Scan for the cell matching the given text and deliver its (x, y) coordinate at center. 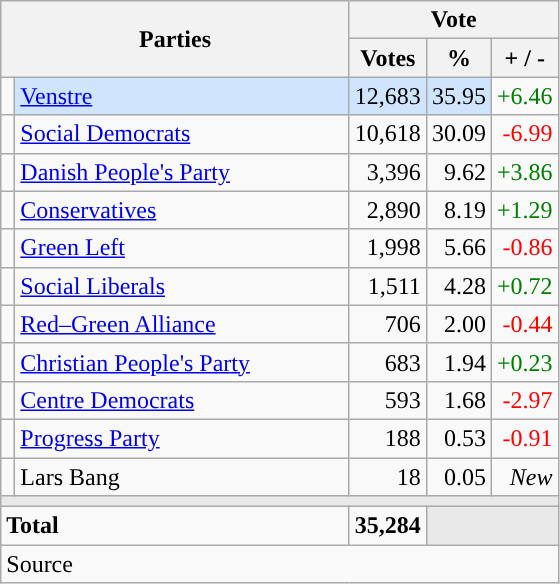
Green Left (182, 248)
1.68 (458, 400)
0.05 (458, 477)
10,618 (388, 134)
Total (176, 526)
-0.44 (524, 324)
+6.46 (524, 96)
Progress Party (182, 438)
+0.72 (524, 286)
35.95 (458, 96)
4.28 (458, 286)
Danish People's Party (182, 172)
3,396 (388, 172)
Votes (388, 58)
Social Democrats (182, 134)
+3.86 (524, 172)
2.00 (458, 324)
+ / - (524, 58)
0.53 (458, 438)
Red–Green Alliance (182, 324)
2,890 (388, 210)
-6.99 (524, 134)
Source (280, 564)
1.94 (458, 362)
Lars Bang (182, 477)
12,683 (388, 96)
-0.86 (524, 248)
Christian People's Party (182, 362)
Venstre (182, 96)
Centre Democrats (182, 400)
+0.23 (524, 362)
Conservatives (182, 210)
Parties (176, 39)
-0.91 (524, 438)
-2.97 (524, 400)
1,998 (388, 248)
5.66 (458, 248)
30.09 (458, 134)
18 (388, 477)
1,511 (388, 286)
New (524, 477)
+1.29 (524, 210)
593 (388, 400)
706 (388, 324)
Vote (454, 20)
9.62 (458, 172)
683 (388, 362)
188 (388, 438)
% (458, 58)
Social Liberals (182, 286)
8.19 (458, 210)
35,284 (388, 526)
